From the cell containing the given text, extract its center point as [x, y] coordinate. 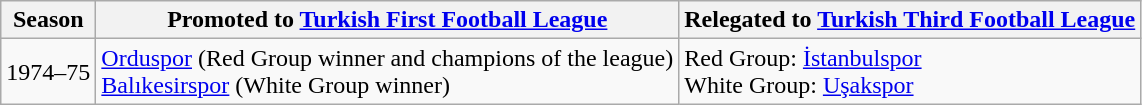
Orduspor (Red Group winner and champions of the league)Balıkesirspor (White Group winner) [388, 72]
1974–75 [48, 72]
Season [48, 20]
Relegated to Turkish Third Football League [910, 20]
Promoted to Turkish First Football League [388, 20]
Red Group: İstanbulsporWhite Group: Uşakspor [910, 72]
